Pinpoint the cell where the given text exists, returning its (x, y) midpoint coordinate. 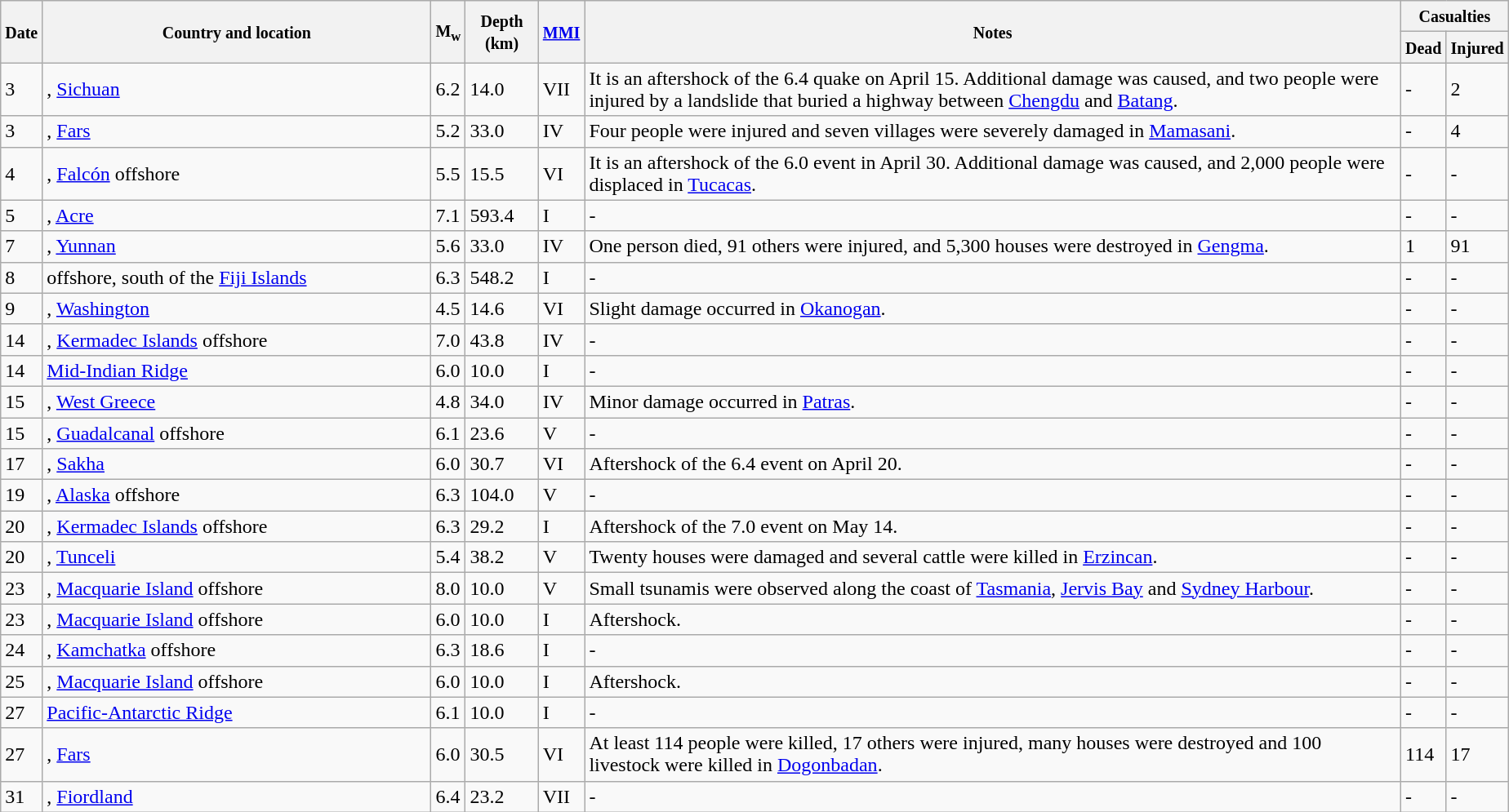
30.5 (501, 754)
Aftershock of the 7.0 event on May 14. (993, 526)
9 (21, 308)
MMI (562, 32)
, Sichuan (237, 90)
Mid-Indian Ridge (237, 371)
23.2 (501, 796)
548.2 (501, 277)
5.6 (448, 246)
91 (1477, 246)
7 (21, 246)
104.0 (501, 495)
5.5 (448, 173)
Small tsunamis were observed along the coast of Tasmania, Jervis Bay and Sydney Harbour. (993, 588)
Date (21, 32)
, West Greece (237, 402)
6.2 (448, 90)
, Alaska offshore (237, 495)
Notes (993, 32)
Minor damage occurred in Patras. (993, 402)
7.1 (448, 215)
25 (21, 681)
18.6 (501, 650)
Aftershock of the 6.4 event on April 20. (993, 464)
Dead (1423, 47)
593.4 (501, 215)
7.0 (448, 339)
29.2 (501, 526)
1 (1423, 246)
43.8 (501, 339)
Four people were injured and seven villages were severely damaged in Mamasani. (993, 131)
Injured (1477, 47)
114 (1423, 754)
6.4 (448, 796)
31 (21, 796)
5.4 (448, 557)
14.0 (501, 90)
4.8 (448, 402)
14.6 (501, 308)
One person died, 91 others were injured, and 5,300 houses were destroyed in Gengma. (993, 246)
19 (21, 495)
offshore, south of the Fiji Islands (237, 277)
, Washington (237, 308)
2 (1477, 90)
Country and location (237, 32)
8.0 (448, 588)
Mw (448, 32)
, Sakha (237, 464)
Casualties (1454, 16)
, Kamchatka offshore (237, 650)
, Acre (237, 215)
, Tunceli (237, 557)
, Fiordland (237, 796)
5.2 (448, 131)
Pacific-Antarctic Ridge (237, 712)
, Yunnan (237, 246)
23.6 (501, 433)
38.2 (501, 557)
Depth (km) (501, 32)
Twenty houses were damaged and several cattle were killed in Erzincan. (993, 557)
At least 114 people were killed, 17 others were injured, many houses were destroyed and 100 livestock were killed in Dogonbadan. (993, 754)
30.7 (501, 464)
24 (21, 650)
8 (21, 277)
34.0 (501, 402)
5 (21, 215)
, Guadalcanal offshore (237, 433)
4.5 (448, 308)
Slight damage occurred in Okanogan. (993, 308)
15.5 (501, 173)
, Falcón offshore (237, 173)
It is an aftershock of the 6.0 event in April 30. Additional damage was caused, and 2,000 people were displaced in Tucacas. (993, 173)
